Extract the [X, Y] coordinate from the center of the cell holding the provided text.  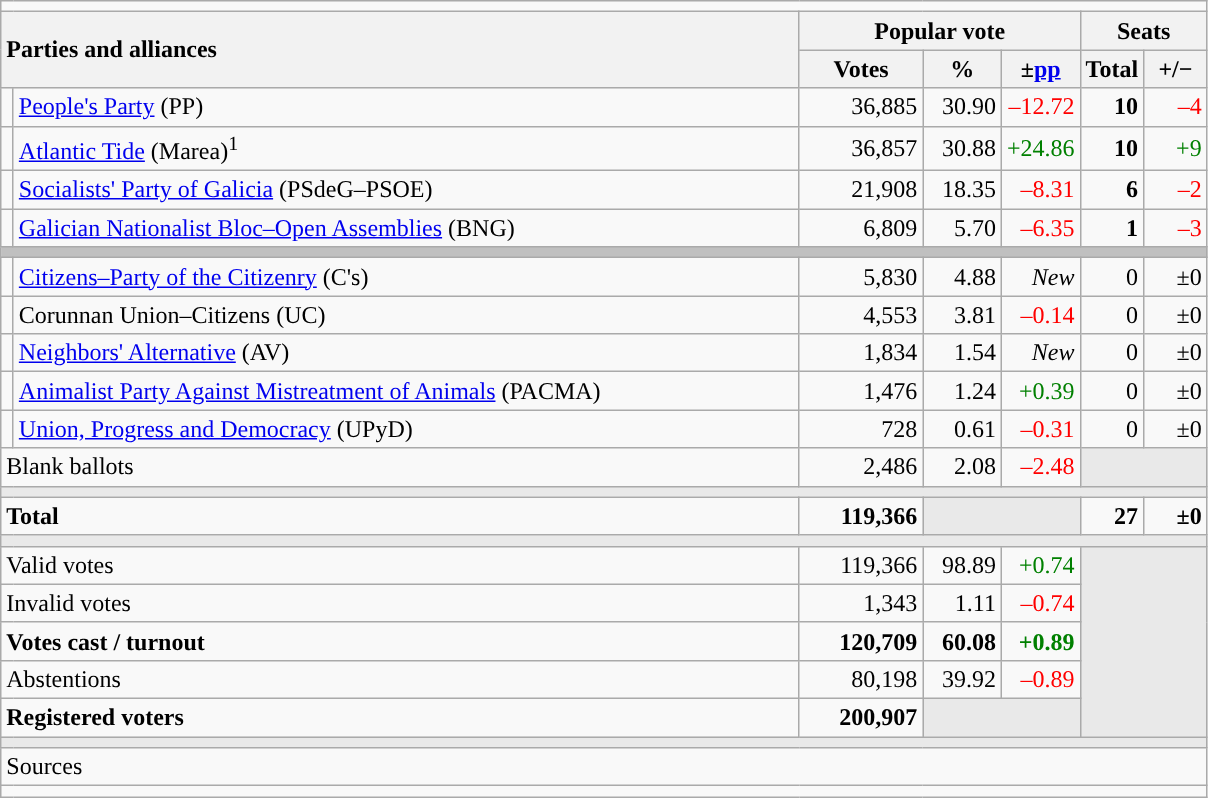
21,908 [861, 190]
Votes cast / turnout [400, 641]
Citizens–Party of the Citizenry (C's) [406, 277]
2,486 [861, 467]
+0.89 [1040, 641]
–2.48 [1040, 467]
3.81 [962, 315]
27 [1112, 516]
–6.35 [1040, 228]
+24.86 [1040, 148]
80,198 [861, 679]
–2 [1176, 190]
–0.31 [1040, 429]
Valid votes [400, 565]
Galician Nationalist Bloc–Open Assemblies (BNG) [406, 228]
1.24 [962, 391]
2.08 [962, 467]
People's Party (PP) [406, 107]
Union, Progress and Democracy (UPyD) [406, 429]
+/− [1176, 69]
1.54 [962, 353]
Popular vote [940, 31]
728 [861, 429]
6 [1112, 190]
+0.39 [1040, 391]
36,885 [861, 107]
Votes [861, 69]
120,709 [861, 641]
200,907 [861, 718]
–0.74 [1040, 603]
6,809 [861, 228]
Corunnan Union–Citizens (UC) [406, 315]
60.08 [962, 641]
1 [1112, 228]
30.90 [962, 107]
–0.14 [1040, 315]
Neighbors' Alternative (AV) [406, 353]
–0.89 [1040, 679]
Atlantic Tide (Marea)1 [406, 148]
% [962, 69]
Invalid votes [400, 603]
–3 [1176, 228]
4.88 [962, 277]
–4 [1176, 107]
Sources [604, 767]
Blank ballots [400, 467]
0.61 [962, 429]
–8.31 [1040, 190]
1.11 [962, 603]
Abstentions [400, 679]
–12.72 [1040, 107]
Registered voters [400, 718]
Socialists' Party of Galicia (PSdeG–PSOE) [406, 190]
Parties and alliances [400, 50]
5.70 [962, 228]
98.89 [962, 565]
+0.74 [1040, 565]
18.35 [962, 190]
39.92 [962, 679]
±pp [1040, 69]
5,830 [861, 277]
Seats [1144, 31]
1,476 [861, 391]
1,343 [861, 603]
30.88 [962, 148]
4,553 [861, 315]
+9 [1176, 148]
Animalist Party Against Mistreatment of Animals (PACMA) [406, 391]
36,857 [861, 148]
1,834 [861, 353]
